Detect which cell encompasses the target text, then output its [x, y] center coordinate. 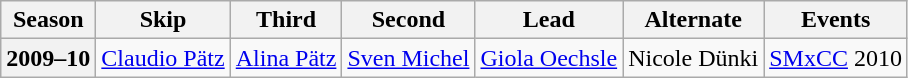
Season [48, 20]
SMxCC 2010 [836, 58]
Events [836, 20]
Second [408, 20]
Giola Oechsle [549, 58]
Alternate [694, 20]
Alina Pätz [286, 58]
Nicole Dünki [694, 58]
Lead [549, 20]
Sven Michel [408, 58]
Claudio Pätz [163, 58]
2009–10 [48, 58]
Third [286, 20]
Skip [163, 20]
